Extract the [x, y] coordinate from the center of the cell holding the provided text.  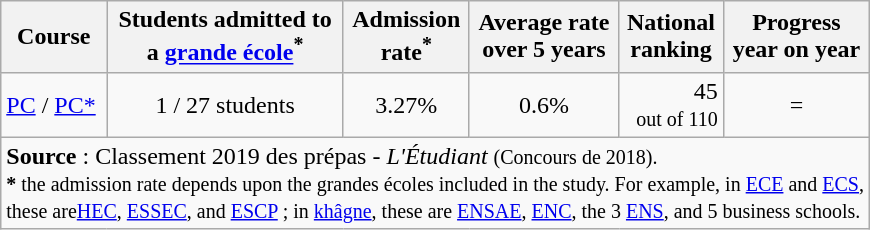
3.27% [406, 104]
Average rateover 5 years [544, 37]
Students admitted to a grande école* [226, 37]
Admissionrate* [406, 37]
1 / 27 students [226, 104]
0.6% [544, 104]
45out of 110 [672, 104]
PC / PC* [54, 104]
Nationalranking [672, 37]
= [796, 104]
Course [54, 37]
Progressyear on year [796, 37]
